Determine the [X, Y] coordinate at the center of the cell enclosing the given text.  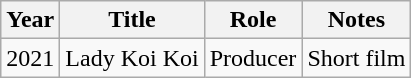
Lady Koi Koi [132, 58]
Notes [356, 20]
Title [132, 20]
2021 [30, 58]
Short film [356, 58]
Producer [253, 58]
Role [253, 20]
Year [30, 20]
